Find where the given text appears and provide that cell's center as (x, y) coordinate. 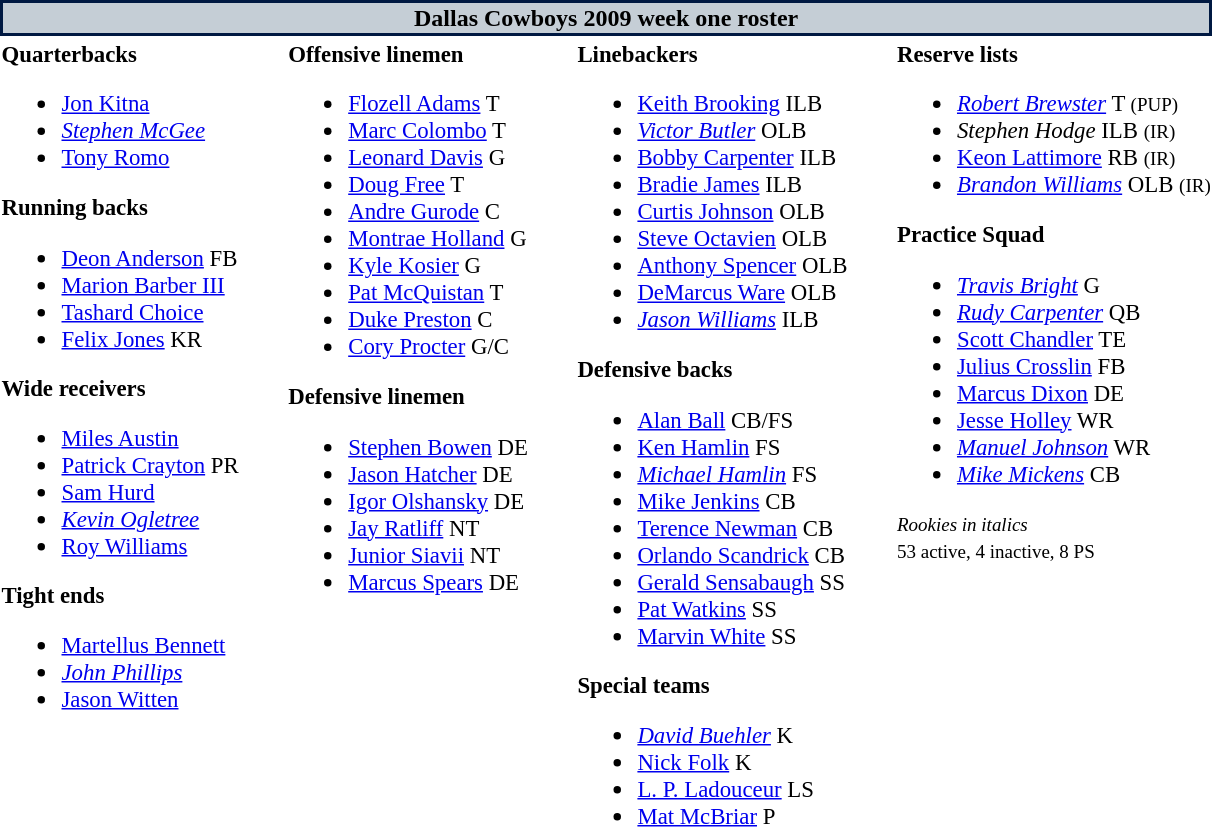
Dallas Cowboys 2009 week one roster (606, 18)
